For the text-containing cell, return its midpoint in (x, y) coordinate format. 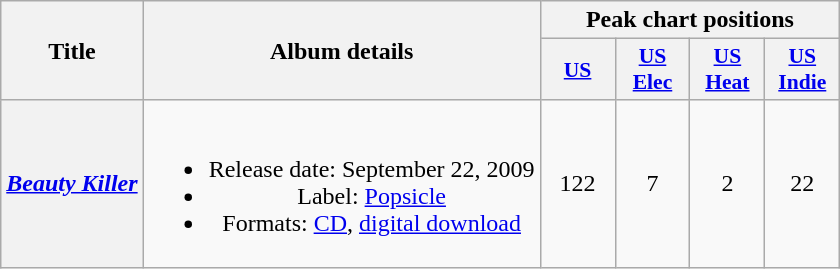
Beauty Killer (72, 184)
US Heat (728, 70)
US Indie (802, 70)
Album details (342, 50)
US Elec (652, 70)
2 (728, 184)
Title (72, 50)
122 (578, 184)
US (578, 70)
7 (652, 184)
Release date: September 22, 2009Label: PopsicleFormats: CD, digital download (342, 184)
22 (802, 184)
Peak chart positions (690, 20)
